Provide the [X, Y] coordinate of the cell's center where the given text is located.  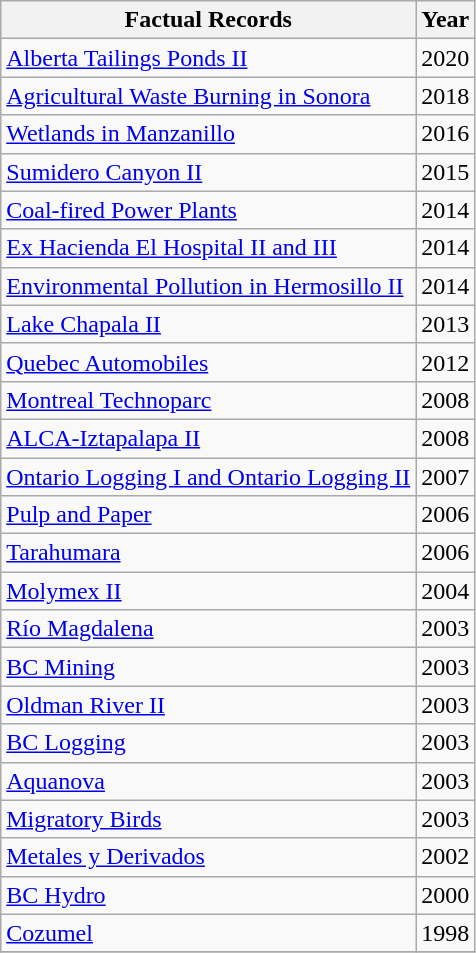
Montreal Technoparc [208, 400]
Oldman River II [208, 705]
BC Logging [208, 743]
Coal-fired Power Plants [208, 210]
Quebec Automobiles [208, 362]
Factual Records [208, 20]
Aquanova [208, 781]
Molymex II [208, 591]
2002 [446, 857]
Wetlands in Manzanillo [208, 134]
2007 [446, 477]
Ontario Logging I and Ontario Logging II [208, 477]
Pulp and Paper [208, 515]
2004 [446, 591]
Migratory Birds [208, 819]
Metales y Derivados [208, 857]
1998 [446, 933]
2012 [446, 362]
Alberta Tailings Ponds II [208, 58]
BC Hydro [208, 895]
Sumidero Canyon II [208, 172]
2018 [446, 96]
2013 [446, 324]
2020 [446, 58]
Year [446, 20]
Environmental Pollution in Hermosillo II [208, 286]
Lake Chapala II [208, 324]
2000 [446, 895]
Río Magdalena [208, 629]
Ex Hacienda El Hospital II and III [208, 248]
BC Mining [208, 667]
2015 [446, 172]
2016 [446, 134]
Tarahumara [208, 553]
Agricultural Waste Burning in Sonora [208, 96]
Cozumel [208, 933]
ALCA-Iztapalapa II [208, 438]
